Detect which cell encompasses the target text, then output its [X, Y] center coordinate. 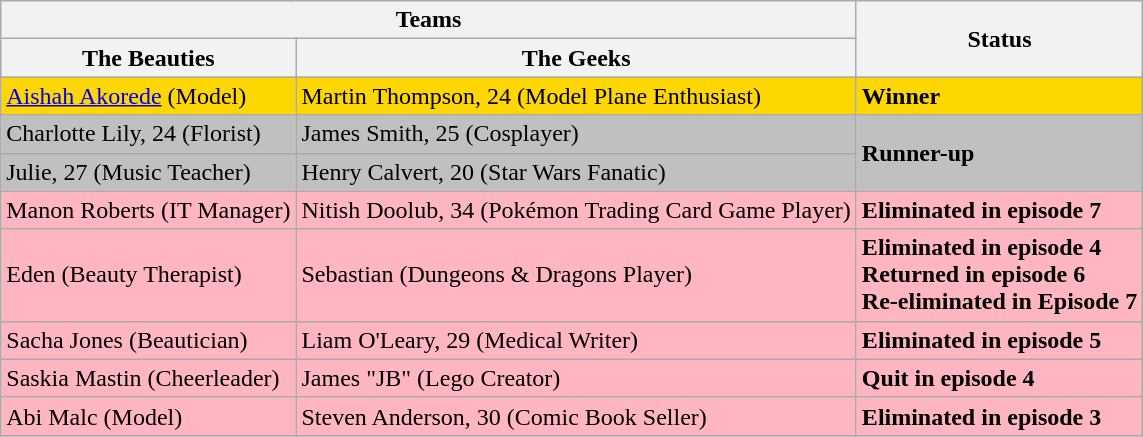
Aishah Akorede (Model) [148, 96]
Eliminated in episode 7 [999, 210]
Eliminated in episode 4Returned in episode 6Re-eliminated in Episode 7 [999, 275]
Status [999, 39]
Eden (Beauty Therapist) [148, 275]
Runner-up [999, 153]
Steven Anderson, 30 (Comic Book Seller) [576, 416]
Abi Malc (Model) [148, 416]
Quit in episode 4 [999, 378]
Henry Calvert, 20 (Star Wars Fanatic) [576, 172]
Eliminated in episode 5 [999, 340]
Sacha Jones (Beautician) [148, 340]
Julie, 27 (Music Teacher) [148, 172]
Nitish Doolub, 34 (Pokémon Trading Card Game Player) [576, 210]
The Beauties [148, 58]
Winner [999, 96]
The Geeks [576, 58]
Saskia Mastin (Cheerleader) [148, 378]
Eliminated in episode 3 [999, 416]
Manon Roberts (IT Manager) [148, 210]
Martin Thompson, 24 (Model Plane Enthusiast) [576, 96]
Liam O'Leary, 29 (Medical Writer) [576, 340]
Sebastian (Dungeons & Dragons Player) [576, 275]
James Smith, 25 (Cosplayer) [576, 134]
Charlotte Lily, 24 (Florist) [148, 134]
Teams [429, 20]
James "JB" (Lego Creator) [576, 378]
